Extract the [X, Y] coordinate from the center of the cell holding the provided text.  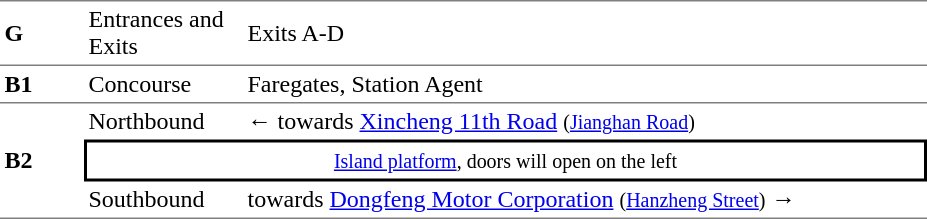
G [42, 33]
Island platform, doors will open on the left [506, 161]
Exits A-D [585, 33]
← towards Xincheng 11th Road (Jianghan Road) [585, 122]
B1 [42, 85]
Faregates, Station Agent [585, 85]
Northbound [164, 122]
Entrances and Exits [164, 33]
Concourse [164, 85]
